Pinpoint the cell where the given text exists, returning its [X, Y] midpoint coordinate. 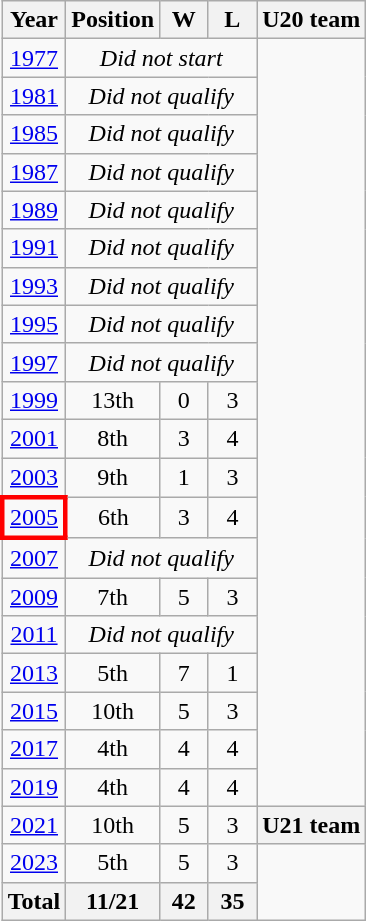
35 [232, 901]
2023 [34, 863]
2005 [34, 518]
1991 [34, 248]
1989 [34, 210]
U20 team [312, 20]
1981 [34, 96]
2011 [34, 635]
2007 [34, 558]
1987 [34, 172]
2009 [34, 597]
2013 [34, 673]
1985 [34, 134]
11/21 [113, 901]
7 [184, 673]
Total [34, 901]
2021 [34, 825]
W [184, 20]
7th [113, 597]
2015 [34, 711]
2019 [34, 787]
2017 [34, 749]
1993 [34, 286]
1977 [34, 58]
0 [184, 400]
42 [184, 901]
6th [113, 518]
8th [113, 438]
1997 [34, 362]
9th [113, 478]
2003 [34, 478]
Position [113, 20]
U21 team [312, 825]
1995 [34, 324]
Year [34, 20]
L [232, 20]
13th [113, 400]
2001 [34, 438]
1999 [34, 400]
Did not start [162, 58]
